From the cell containing the given text, extract its center point as [X, Y] coordinate. 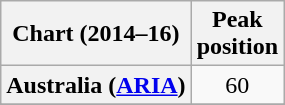
Australia (ARIA) [96, 85]
60 [237, 85]
Peakposition [237, 34]
Chart (2014–16) [96, 34]
